Extract the (x, y) coordinate from the center of the cell holding the provided text.  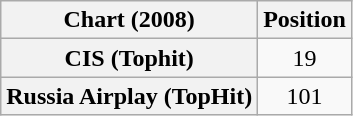
Chart (2008) (130, 20)
CIS (Tophit) (130, 58)
Position (305, 20)
Russia Airplay (TopHit) (130, 96)
19 (305, 58)
101 (305, 96)
